Identify which cell holds the provided text, then report its (x, y) central coordinate. 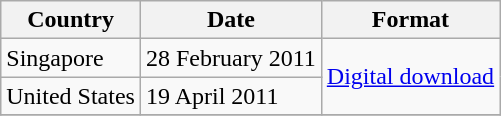
19 April 2011 (230, 96)
Country (71, 20)
Singapore (71, 58)
28 February 2011 (230, 58)
Date (230, 20)
United States (71, 96)
Format (410, 20)
Digital download (410, 77)
